Determine the [x, y] coordinate at the center of the cell enclosing the given text.  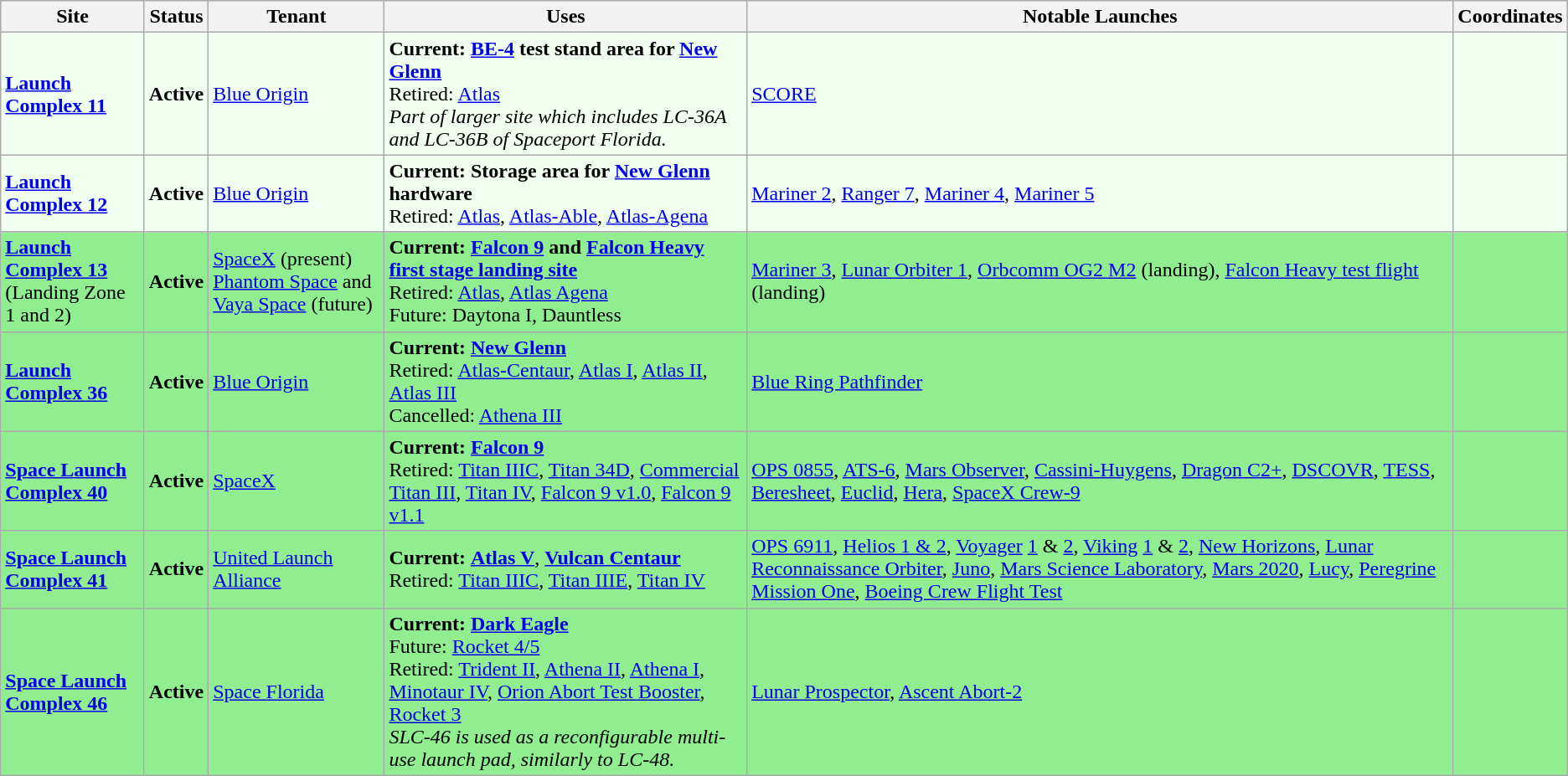
Lunar Prospector, Ascent Abort-2 [1101, 691]
Launch Complex 11 [73, 94]
Current: New GlennRetired: Atlas-Centaur, Atlas I, Atlas II, Atlas IIICancelled: Athena III [566, 382]
Current: Falcon 9 Retired: Titan IIIC, Titan 34D, Commercial Titan III, Titan IV, Falcon 9 v1.0, Falcon 9 v1.1 [566, 481]
SpaceX [297, 481]
United Launch Alliance [297, 569]
Launch Complex 13(Landing Zone 1 and 2) [73, 281]
Notable Launches [1101, 17]
Current: Atlas V, Vulcan CentaurRetired: Titan IIIC, Titan IIIE, Titan IV [566, 569]
Current: Falcon 9 and Falcon Heavy first stage landing site Retired: Atlas, Atlas Agena Future: Daytona I, Dauntless [566, 281]
Space Launch Complex 46 [73, 691]
Uses [566, 17]
Space Launch Complex 41 [73, 569]
Current: Storage area for New Glenn hardwareRetired: Atlas, Atlas-Able, Atlas-Agena [566, 193]
SCORE [1101, 94]
Mariner 3, Lunar Orbiter 1, Orbcomm OG2 M2 (landing), Falcon Heavy test flight (landing) [1101, 281]
Status [176, 17]
Space Launch Complex 40 [73, 481]
Space Florida [297, 691]
Mariner 2, Ranger 7, Mariner 4, Mariner 5 [1101, 193]
Site [73, 17]
Blue Ring Pathfinder [1101, 382]
OPS 0855, ATS-6, Mars Observer, Cassini-Huygens, Dragon C2+, DSCOVR, TESS, Beresheet, Euclid, Hera, SpaceX Crew-9 [1101, 481]
Tenant [297, 17]
Launch Complex 36 [73, 382]
Current: BE-4 test stand area for New GlennRetired: AtlasPart of larger site which includes LC-36A and LC-36B of Spaceport Florida. [566, 94]
Launch Complex 12 [73, 193]
SpaceX (present)Phantom Space and Vaya Space (future) [297, 281]
Coordinates [1510, 17]
